Extract the (x, y) coordinate from the center of the cell holding the provided text.  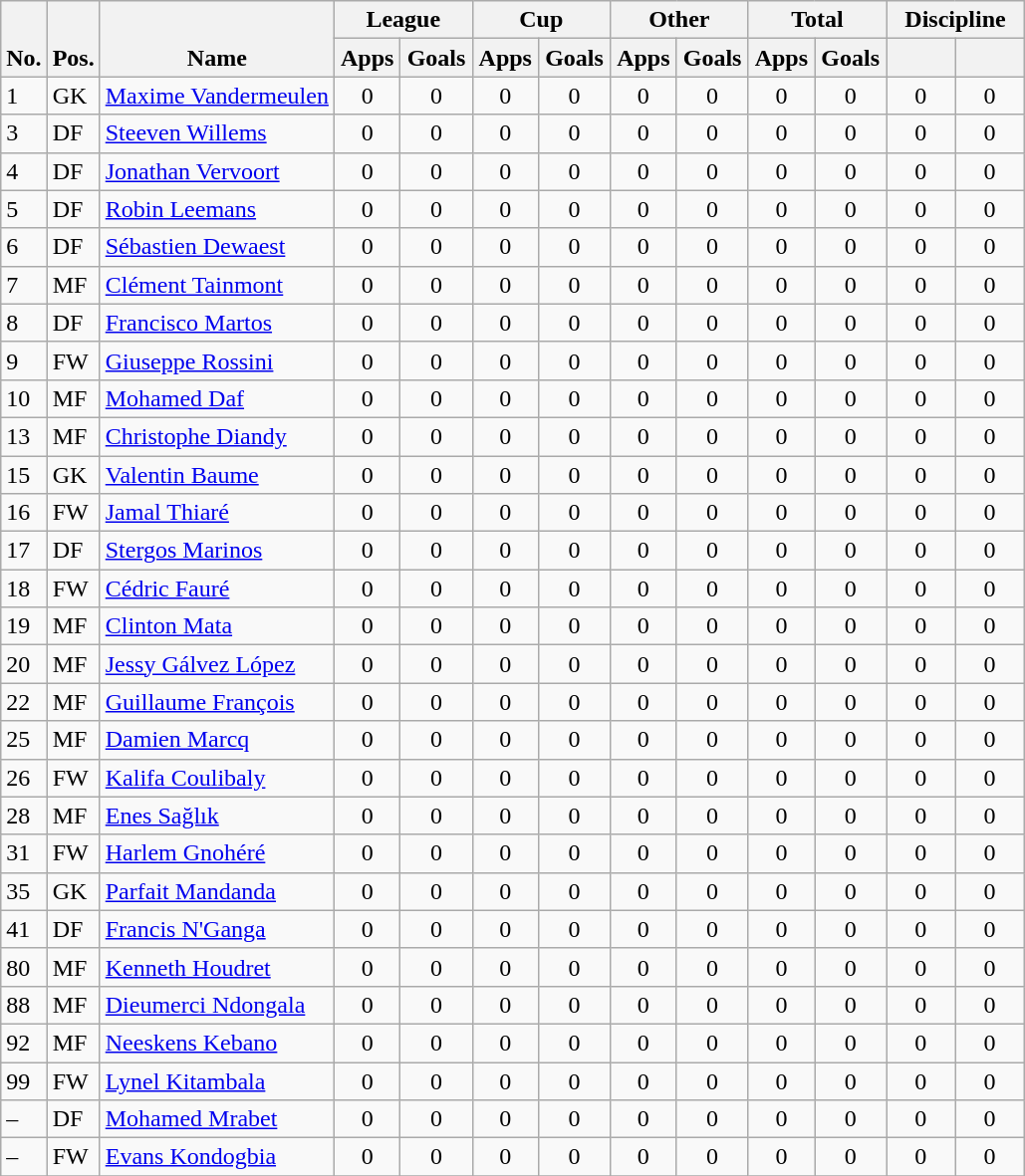
Robin Leemans (217, 209)
15 (24, 475)
13 (24, 436)
Discipline (956, 20)
35 (24, 891)
Dieumerci Ndongala (217, 1005)
Jonathan Vervoort (217, 171)
Clément Tainmont (217, 285)
Kenneth Houdret (217, 967)
Cup (542, 20)
Parfait Mandanda (217, 891)
Damien Marcq (217, 740)
Lynel Kitambala (217, 1080)
6 (24, 247)
92 (24, 1043)
19 (24, 626)
10 (24, 398)
Stergos Marinos (217, 551)
Jamal Thiaré (217, 513)
Kalifa Coulibaly (217, 778)
8 (24, 323)
Total (817, 20)
22 (24, 702)
Cédric Fauré (217, 588)
Neeskens Kebano (217, 1043)
25 (24, 740)
Harlem Gnohéré (217, 853)
17 (24, 551)
80 (24, 967)
18 (24, 588)
Jessy Gálvez López (217, 664)
Francisco Martos (217, 323)
Other (679, 20)
88 (24, 1005)
Maxime Vandermeulen (217, 96)
1 (24, 96)
Clinton Mata (217, 626)
Giuseppe Rossini (217, 360)
41 (24, 929)
4 (24, 171)
Pos. (74, 39)
5 (24, 209)
Steeven Willems (217, 133)
Name (217, 39)
Evans Kondogbia (217, 1157)
Francis N'Ganga (217, 929)
16 (24, 513)
Mohamed Daf (217, 398)
No. (24, 39)
26 (24, 778)
7 (24, 285)
3 (24, 133)
Christophe Diandy (217, 436)
31 (24, 853)
28 (24, 816)
Valentin Baume (217, 475)
Mohamed Mrabet (217, 1119)
20 (24, 664)
99 (24, 1080)
League (402, 20)
Sébastien Dewaest (217, 247)
Enes Sağlık (217, 816)
9 (24, 360)
Guillaume François (217, 702)
